Capture the cell that displays the provided text and extract its [X, Y] central coordinate. 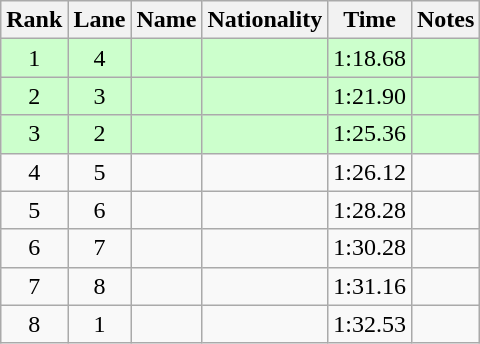
1:31.16 [370, 286]
Notes [445, 20]
Nationality [265, 20]
1:32.53 [370, 324]
Name [166, 20]
1:25.36 [370, 134]
1:26.12 [370, 172]
1:30.28 [370, 248]
Lane [100, 20]
1:21.90 [370, 96]
1:18.68 [370, 58]
Time [370, 20]
1:28.28 [370, 210]
Rank [34, 20]
